Return [X, Y] of the center of cell containing provided text 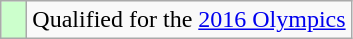
Qualified for the 2016 Olympics [189, 20]
